Capture the cell that displays the provided text and extract its [X, Y] central coordinate. 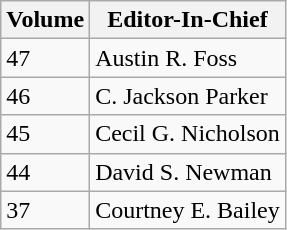
C. Jackson Parker [188, 96]
Courtney E. Bailey [188, 210]
44 [46, 172]
Volume [46, 20]
Editor-In-Chief [188, 20]
37 [46, 210]
Cecil G. Nicholson [188, 134]
David S. Newman [188, 172]
45 [46, 134]
47 [46, 58]
Austin R. Foss [188, 58]
46 [46, 96]
